Determine the [X, Y] coordinate at the center of the cell enclosing the given text.  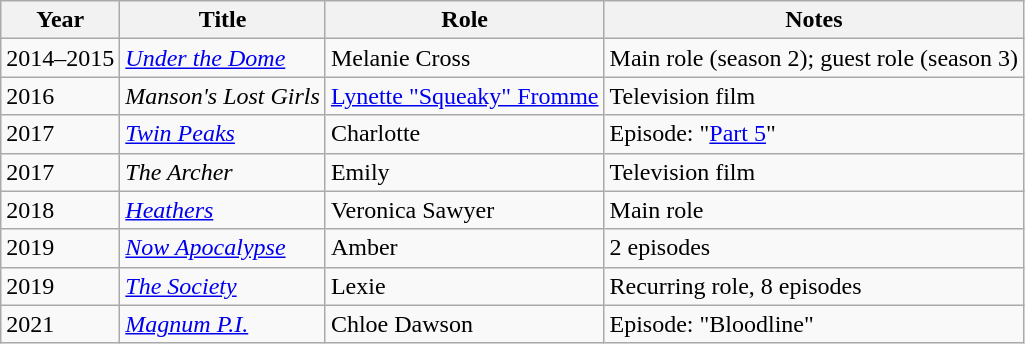
2018 [60, 210]
Twin Peaks [223, 134]
The Society [223, 286]
Emily [464, 172]
Main role (season 2); guest role (season 3) [814, 58]
2 episodes [814, 248]
Notes [814, 20]
Amber [464, 248]
Recurring role, 8 episodes [814, 286]
Manson's Lost Girls [223, 96]
Title [223, 20]
Magnum P.I. [223, 324]
Chloe Dawson [464, 324]
Under the Dome [223, 58]
2016 [60, 96]
Episode: "Part 5" [814, 134]
Main role [814, 210]
2021 [60, 324]
Episode: "Bloodline" [814, 324]
Role [464, 20]
Lynette "Squeaky" Fromme [464, 96]
Charlotte [464, 134]
Lexie [464, 286]
Now Apocalypse [223, 248]
Melanie Cross [464, 58]
The Archer [223, 172]
Heathers [223, 210]
Veronica Sawyer [464, 210]
Year [60, 20]
2014–2015 [60, 58]
